Provide the [X, Y] coordinate of the cell's center where the given text is located.  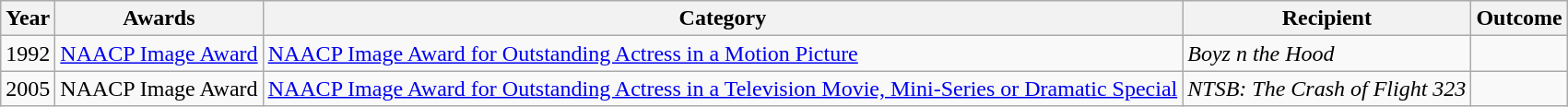
NAACP Image Award for Outstanding Actress in a Motion Picture [723, 53]
Boyz n the Hood [1327, 53]
NTSB: The Crash of Flight 323 [1327, 89]
Category [723, 18]
NAACP Image Award for Outstanding Actress in a Television Movie, Mini-Series or Dramatic Special [723, 89]
2005 [28, 89]
Year [28, 18]
Outcome [1519, 18]
Awards [159, 18]
Recipient [1327, 18]
1992 [28, 53]
